Capture the cell that displays the provided text and extract its (x, y) central coordinate. 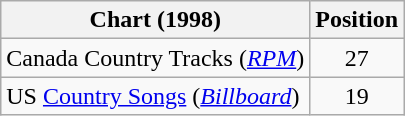
Chart (1998) (156, 20)
Position (357, 20)
Canada Country Tracks (RPM) (156, 58)
27 (357, 58)
US Country Songs (Billboard) (156, 96)
19 (357, 96)
